Identify which cell holds the provided text, then report its [X, Y] central coordinate. 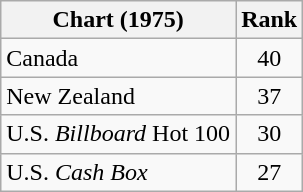
Chart (1975) [118, 20]
30 [270, 134]
New Zealand [118, 96]
U.S. Cash Box [118, 172]
U.S. Billboard Hot 100 [118, 134]
40 [270, 58]
37 [270, 96]
27 [270, 172]
Canada [118, 58]
Rank [270, 20]
